Find where the given text appears and provide that cell's center as [x, y] coordinate. 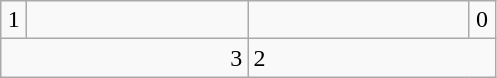
0 [482, 20]
1 [14, 20]
2 [372, 58]
3 [124, 58]
